Determine the [X, Y] coordinate at the center of the cell enclosing the given text.  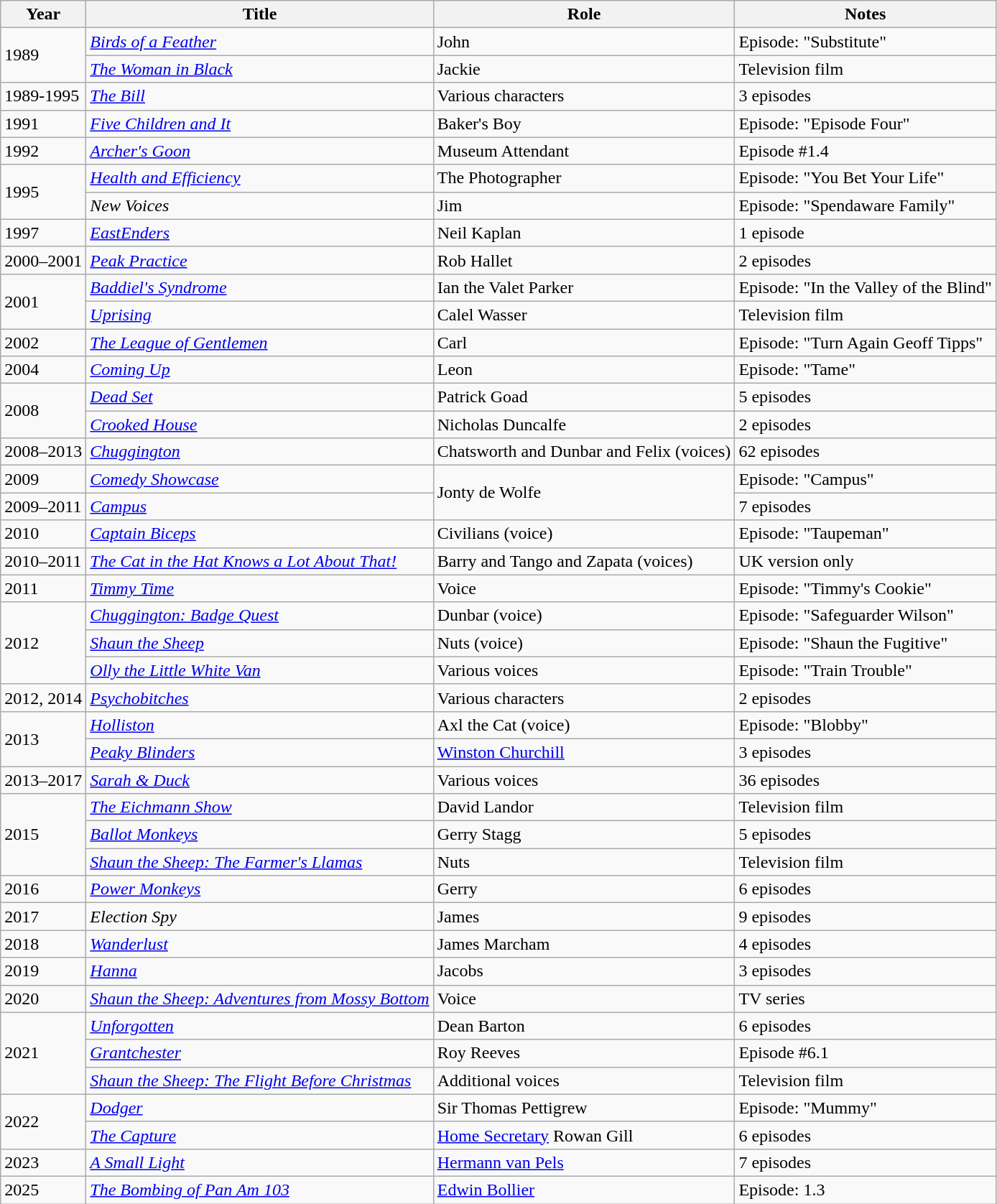
Hanna [260, 971]
1991 [43, 124]
1992 [43, 151]
Axl the Cat (voice) [584, 725]
Episode: "Taupeman" [865, 534]
Sarah & Duck [260, 779]
Year [43, 14]
A Small Light [260, 1162]
Power Monkeys [260, 889]
Episode: "Blobby" [865, 725]
Dodger [260, 1108]
Timmy Time [260, 588]
Episode: "Tame" [865, 370]
Episode #6.1 [865, 1053]
Jonty de Wolfe [584, 493]
John [584, 42]
1997 [43, 233]
1995 [43, 192]
Dean Barton [584, 1026]
Gerry [584, 889]
Olly the Little White Van [260, 670]
Leon [584, 370]
Episode: "Safeguarder Wilson" [865, 616]
Campus [260, 506]
Episode: "In the Valley of the Blind" [865, 287]
Episode: "Spendaware Family" [865, 205]
Patrick Goad [584, 397]
Ballot Monkeys [260, 835]
Home Secretary Rowan Gill [584, 1135]
Baddiel's Syndrome [260, 287]
Health and Efficiency [260, 178]
Hermann van Pels [584, 1162]
Archer's Goon [260, 151]
The Cat in the Hat Knows a Lot About That! [260, 561]
Rob Hallet [584, 260]
Episode: "Campus" [865, 479]
Grantchester [260, 1053]
The Woman in Black [260, 69]
2013 [43, 738]
Dead Set [260, 397]
Wanderlust [260, 944]
Holliston [260, 725]
Nuts (voice) [584, 643]
2013–2017 [43, 779]
Civilians (voice) [584, 534]
2018 [43, 944]
Dunbar (voice) [584, 616]
Nuts [584, 862]
Barry and Tango and Zapata (voices) [584, 561]
Comedy Showcase [260, 479]
2020 [43, 999]
2010–2011 [43, 561]
David Landor [584, 807]
TV series [865, 999]
Coming Up [260, 370]
Title [260, 14]
Chuggington: Badge Quest [260, 616]
Episode: "Turn Again Geoff Tipps" [865, 343]
2001 [43, 301]
New Voices [260, 205]
The Photographer [584, 178]
Baker's Boy [584, 124]
The Eichmann Show [260, 807]
2021 [43, 1053]
Roy Reeves [584, 1053]
2004 [43, 370]
1989 [43, 55]
2009 [43, 479]
Uprising [260, 315]
UK version only [865, 561]
1989-1995 [43, 96]
Carl [584, 343]
Episode: "Train Trouble" [865, 670]
2016 [43, 889]
Edwin Bollier [584, 1190]
Jacobs [584, 971]
2002 [43, 343]
Jackie [584, 69]
2009–2011 [43, 506]
Election Spy [260, 917]
Neil Kaplan [584, 233]
1 episode [865, 233]
Chuggington [260, 452]
2025 [43, 1190]
2012 [43, 643]
Jim [584, 205]
Additional voices [584, 1080]
Episode: "Timmy's Cookie" [865, 588]
Chatsworth and Dunbar and Felix (voices) [584, 452]
Episode: "Substitute" [865, 42]
Birds of a Feather [260, 42]
Episode: "Shaun the Fugitive" [865, 643]
2008 [43, 411]
2019 [43, 971]
The Bombing of Pan Am 103 [260, 1190]
2022 [43, 1121]
James [584, 917]
Captain Biceps [260, 534]
Museum Attendant [584, 151]
Role [584, 14]
The League of Gentlemen [260, 343]
Shaun the Sheep: The Flight Before Christmas [260, 1080]
Winston Churchill [584, 752]
Five Children and It [260, 124]
2017 [43, 917]
2012, 2014 [43, 698]
Calel Wasser [584, 315]
2023 [43, 1162]
Peak Practice [260, 260]
2008–2013 [43, 452]
Episode: "You Bet Your Life" [865, 178]
Shaun the Sheep: Adventures from Mossy Bottom [260, 999]
36 episodes [865, 779]
2011 [43, 588]
Sir Thomas Pettigrew [584, 1108]
Unforgotten [260, 1026]
James Marcham [584, 944]
Crooked House [260, 425]
9 episodes [865, 917]
2015 [43, 835]
62 episodes [865, 452]
Episode: 1.3 [865, 1190]
Peaky Blinders [260, 752]
Ian the Valet Parker [584, 287]
The Bill [260, 96]
Psychobitches [260, 698]
Notes [865, 14]
The Capture [260, 1135]
Episode: "Mummy" [865, 1108]
4 episodes [865, 944]
Episode #1.4 [865, 151]
2010 [43, 534]
2000–2001 [43, 260]
Shaun the Sheep: The Farmer's Llamas [260, 862]
Nicholas Duncalfe [584, 425]
Gerry Stagg [584, 835]
Shaun the Sheep [260, 643]
EastEnders [260, 233]
Episode: "Episode Four" [865, 124]
